Output the (x, y) coordinate of the center of the cell containing the given text.  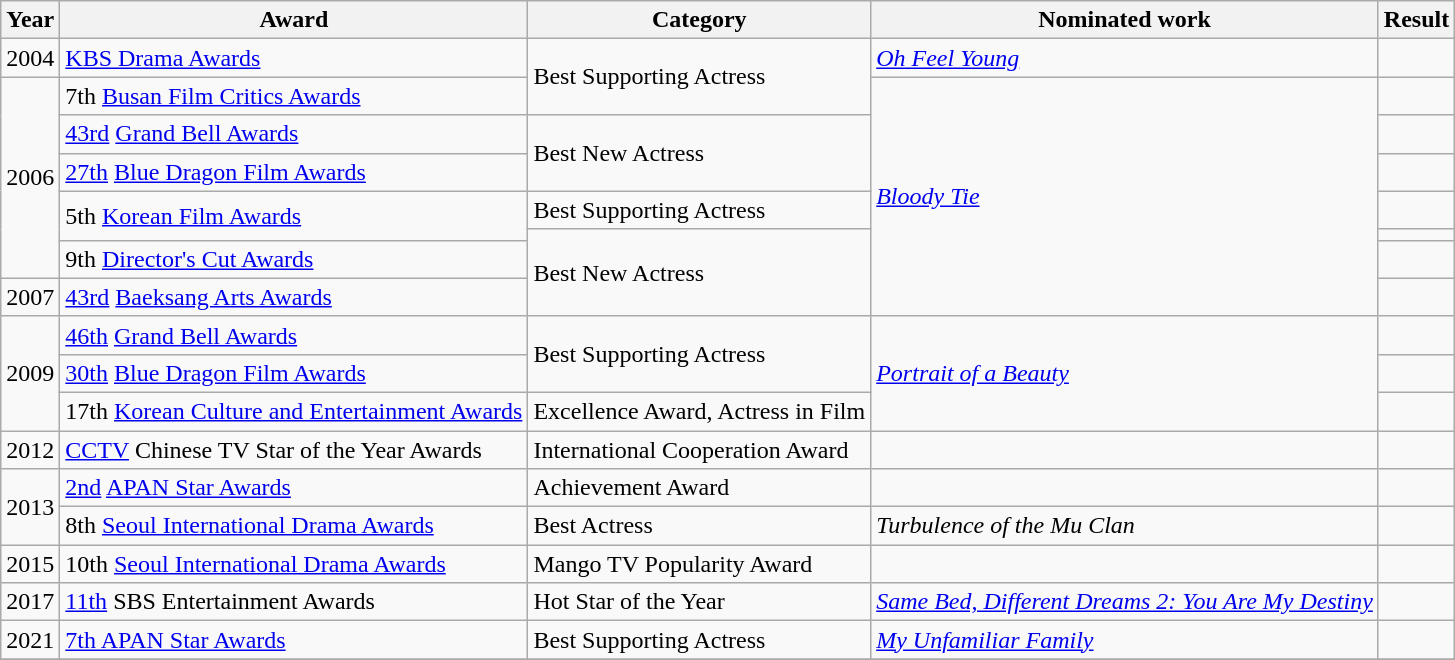
7th Busan Film Critics Awards (294, 96)
9th Director's Cut Awards (294, 259)
KBS Drama Awards (294, 58)
11th SBS Entertainment Awards (294, 602)
2012 (30, 449)
10th Seoul International Drama Awards (294, 564)
Nominated work (1125, 20)
8th Seoul International Drama Awards (294, 526)
5th Korean Film Awards (294, 216)
2004 (30, 58)
2015 (30, 564)
Same Bed, Different Dreams 2: You Are My Destiny (1125, 602)
Hot Star of the Year (700, 602)
2009 (30, 373)
2013 (30, 507)
2017 (30, 602)
Oh Feel Young (1125, 58)
International Cooperation Award (700, 449)
43rd Grand Bell Awards (294, 134)
Achievement Award (700, 488)
30th Blue Dragon Film Awards (294, 373)
Result (1416, 20)
Portrait of a Beauty (1125, 373)
Bloody Tie (1125, 196)
46th Grand Bell Awards (294, 335)
Mango TV Popularity Award (700, 564)
Excellence Award, Actress in Film (700, 411)
Best Actress (700, 526)
Category (700, 20)
17th Korean Culture and Entertainment Awards (294, 411)
7th APAN Star Awards (294, 640)
2021 (30, 640)
43rd Baeksang Arts Awards (294, 297)
My Unfamiliar Family (1125, 640)
2007 (30, 297)
Year (30, 20)
2006 (30, 178)
Award (294, 20)
CCTV Chinese TV Star of the Year Awards (294, 449)
27th Blue Dragon Film Awards (294, 172)
2nd APAN Star Awards (294, 488)
Turbulence of the Mu Clan (1125, 526)
